Extract the (X, Y) coordinate from the center of the cell holding the provided text.  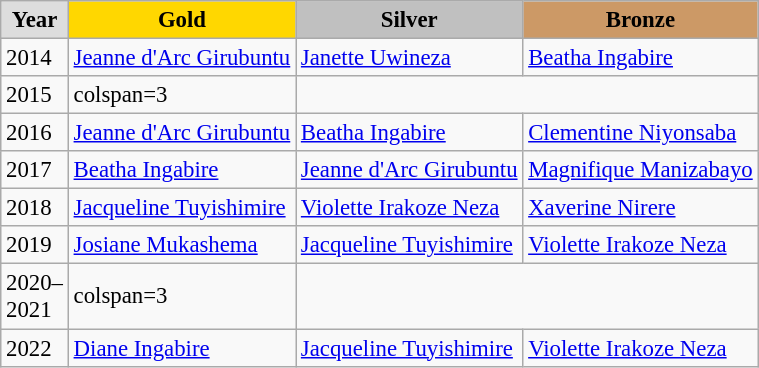
Gold (182, 20)
2018 (35, 208)
2020–2021 (35, 296)
Year (35, 20)
Josiane Mukashema (182, 245)
Clementine Niyonsaba (640, 133)
Magnifique Manizabayo (640, 170)
2022 (35, 348)
Bronze (640, 20)
Silver (410, 20)
2019 (35, 245)
2016 (35, 133)
2015 (35, 95)
Janette Uwineza (410, 58)
Diane Ingabire (182, 348)
Xaverine Nirere (640, 208)
2014 (35, 58)
2017 (35, 170)
